Locate the cell with the specified text and output its (x, y) center coordinate. 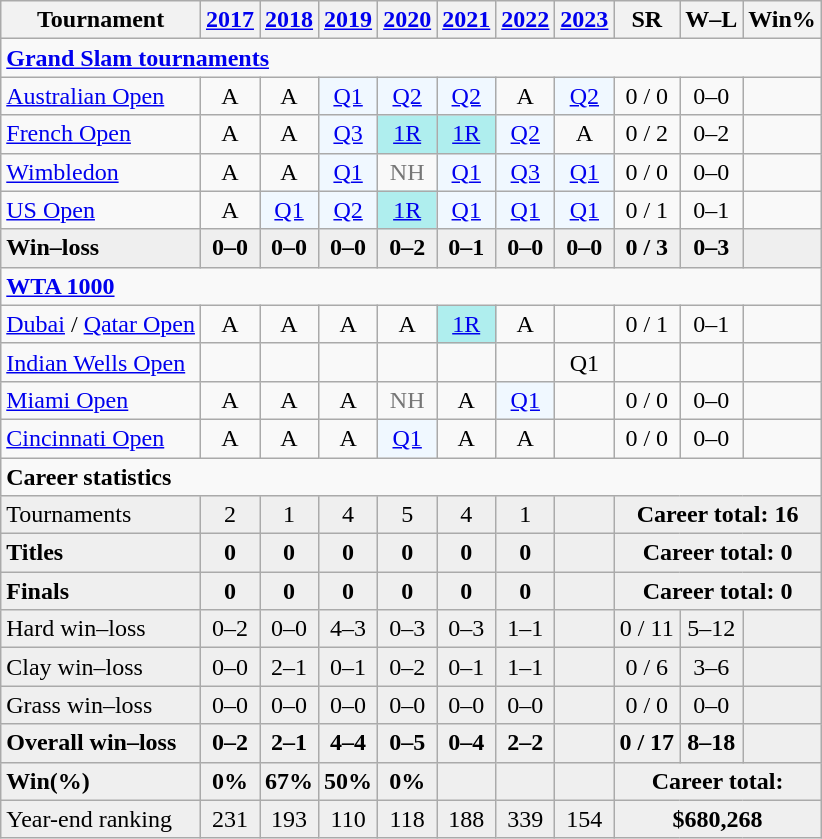
2020 (408, 20)
339 (526, 819)
$680,268 (718, 819)
Career statistics (412, 477)
0 / 6 (647, 667)
Tournaments (101, 515)
3–6 (712, 667)
0–4 (466, 743)
0 / 17 (647, 743)
Wimbledon (101, 172)
50% (348, 781)
Win% (782, 20)
110 (348, 819)
Miami Open (101, 400)
2018 (290, 20)
8–18 (712, 743)
231 (230, 819)
2022 (526, 20)
2017 (230, 20)
Hard win–loss (101, 629)
0 / 2 (647, 134)
WTA 1000 (412, 286)
French Open (101, 134)
Titles (101, 553)
W–L (712, 20)
Career total: 16 (718, 515)
US Open (101, 210)
Win(%) (101, 781)
Dubai / Qatar Open (101, 324)
0–5 (408, 743)
193 (290, 819)
2023 (584, 20)
Career total: (718, 781)
Finals (101, 591)
118 (408, 819)
Year-end ranking (101, 819)
5–12 (712, 629)
Grass win–loss (101, 705)
Grand Slam tournaments (412, 58)
Clay win–loss (101, 667)
SR (647, 20)
0 / 11 (647, 629)
Australian Open (101, 96)
188 (466, 819)
Indian Wells Open (101, 362)
2019 (348, 20)
Win–loss (101, 248)
4–3 (348, 629)
67% (290, 781)
154 (584, 819)
Cincinnati Open (101, 438)
2021 (466, 20)
2 (230, 515)
Overall win–loss (101, 743)
Tournament (101, 20)
5 (408, 515)
4–4 (348, 743)
0 / 3 (647, 248)
2–2 (526, 743)
